Identify which cell holds the provided text, then report its (x, y) central coordinate. 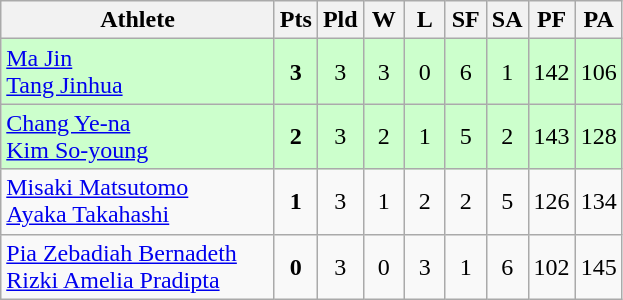
SA (507, 20)
SF (466, 20)
Pts (296, 20)
Ma Jin Tang Jinhua (138, 72)
145 (598, 266)
Pia Zebadiah Bernadeth Rizki Amelia Pradipta (138, 266)
Athlete (138, 20)
142 (552, 72)
PF (552, 20)
L (424, 20)
106 (598, 72)
143 (552, 136)
PA (598, 20)
Misaki Matsutomo Ayaka Takahashi (138, 202)
128 (598, 136)
W (384, 20)
Pld (340, 20)
126 (552, 202)
Chang Ye-na Kim So-young (138, 136)
134 (598, 202)
102 (552, 266)
